Locate the cell with the specified text and output its (x, y) center coordinate. 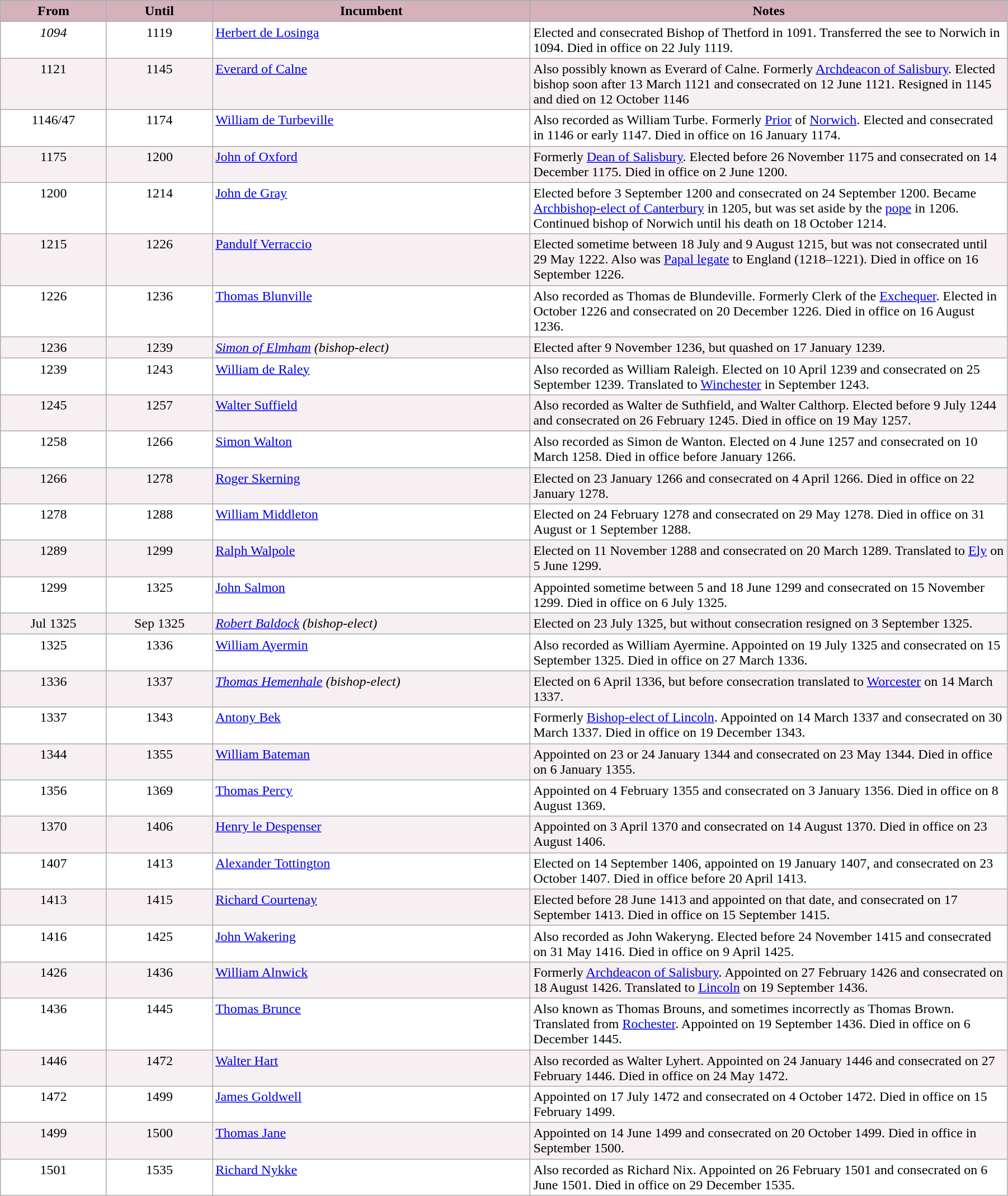
Roger Skerning (371, 486)
Thomas Percy (371, 798)
Thomas Hemenhale (bishop-elect) (371, 689)
Robert Baldock (bishop-elect) (371, 624)
Everard of Calne (371, 84)
1416 (54, 943)
1369 (159, 798)
1257 (159, 413)
Elected after 9 November 1236, but quashed on 17 January 1239. (769, 347)
John Salmon (371, 595)
1121 (54, 84)
1145 (159, 84)
Formerly Archdeacon of Salisbury. Appointed on 27 February 1426 and consecrated on 18 August 1426. Translated to Lincoln on 19 September 1436. (769, 980)
Ralph Walpole (371, 558)
Elected on 23 July 1325, but without consecration resigned on 3 September 1325. (769, 624)
From (54, 11)
Appointed on 23 or 24 January 1344 and consecrated on 23 May 1344. Died in office on 6 January 1355. (769, 762)
1406 (159, 835)
Antony Bek (371, 725)
Richard Nykke (371, 1177)
1258 (54, 449)
Elected on 23 January 1266 and consecrated on 4 April 1266. Died in office on 22 January 1278. (769, 486)
1445 (159, 1024)
1407 (54, 870)
Simon Walton (371, 449)
Until (159, 11)
Elected and consecrated Bishop of Thetford in 1091. Transferred the see to Norwich in 1094. Died in office on 22 July 1119. (769, 40)
Richard Courtenay (371, 907)
Jul 1325 (54, 624)
William Bateman (371, 762)
Appointed on 17 July 1472 and consecrated on 4 October 1472. Died in office on 15 February 1499. (769, 1104)
Formerly Bishop-elect of Lincoln. Appointed on 14 March 1337 and consecrated on 30 March 1337. Died in office on 19 December 1343. (769, 725)
Also recorded as Richard Nix. Appointed on 26 February 1501 and consecrated on 6 June 1501. Died in office on 29 December 1535. (769, 1177)
Sep 1325 (159, 624)
Pandulf Verraccio (371, 260)
Walter Suffield (371, 413)
1426 (54, 980)
1214 (159, 208)
Incumbent (371, 11)
1119 (159, 40)
1355 (159, 762)
Simon of Elmham (bishop-elect) (371, 347)
Henry le Despenser (371, 835)
William Ayermin (371, 652)
Also recorded as William Ayermine. Appointed on 19 July 1325 and consecrated on 15 September 1325. Died in office on 27 March 1336. (769, 652)
Also recorded as William Raleigh. Elected on 10 April 1239 and consecrated on 25 September 1239. Translated to Winchester in September 1243. (769, 376)
1146/47 (54, 128)
Also recorded as Simon de Wanton. Elected on 4 June 1257 and consecrated on 10 March 1258. Died in office before January 1266. (769, 449)
1535 (159, 1177)
1174 (159, 128)
Also recorded as John Wakeryng. Elected before 24 November 1415 and consecrated on 31 May 1416. Died in office on 9 April 1425. (769, 943)
Elected on 14 September 1406, appointed on 19 January 1407, and consecrated on 23 October 1407. Died in office before 20 April 1413. (769, 870)
Appointed on 4 February 1355 and consecrated on 3 January 1356. Died in office on 8 August 1369. (769, 798)
William Middleton (371, 522)
Walter Hart (371, 1067)
Formerly Dean of Salisbury. Elected before 26 November 1175 and consecrated on 14 December 1175. Died in office on 2 June 1200. (769, 164)
1344 (54, 762)
William de Turbeville (371, 128)
1425 (159, 943)
1288 (159, 522)
James Goldwell (371, 1104)
John Wakering (371, 943)
Elected on 24 February 1278 and consecrated on 29 May 1278. Died in office on 31 August or 1 September 1288. (769, 522)
Thomas Blunville (371, 311)
Thomas Brunce (371, 1024)
Appointed on 3 April 1370 and consecrated on 14 August 1370. Died in office on 23 August 1406. (769, 835)
Elected before 28 June 1413 and appointed on that date, and consecrated on 17 September 1413. Died in office on 15 September 1415. (769, 907)
Alexander Tottington (371, 870)
1175 (54, 164)
1215 (54, 260)
John de Gray (371, 208)
1446 (54, 1067)
1245 (54, 413)
Appointed on 14 June 1499 and consecrated on 20 October 1499. Died in office in September 1500. (769, 1141)
William Alnwick (371, 980)
Elected on 11 November 1288 and consecrated on 20 March 1289. Translated to Ely on 5 June 1299. (769, 558)
1094 (54, 40)
Also recorded as William Turbe. Formerly Prior of Norwich. Elected and consecrated in 1146 or early 1147. Died in office on 16 January 1174. (769, 128)
Herbert de Losinga (371, 40)
John of Oxford (371, 164)
Also recorded as Walter Lyhert. Appointed on 24 January 1446 and consecrated on 27 February 1446. Died in office on 24 May 1472. (769, 1067)
1415 (159, 907)
Appointed sometime between 5 and 18 June 1299 and consecrated on 15 November 1299. Died in office on 6 July 1325. (769, 595)
1500 (159, 1141)
1343 (159, 725)
1289 (54, 558)
1501 (54, 1177)
1243 (159, 376)
Notes (769, 11)
Thomas Jane (371, 1141)
Elected on 6 April 1336, but before consecration translated to Worcester on 14 March 1337. (769, 689)
1356 (54, 798)
William de Raley (371, 376)
1370 (54, 835)
